Determine the (x, y) coordinate at the center of the cell enclosing the given text.  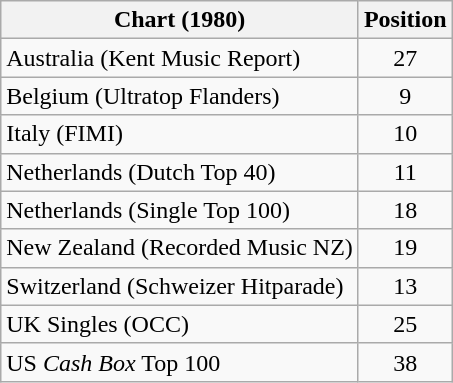
Italy (FIMI) (180, 134)
Switzerland (Schweizer Hitparade) (180, 286)
13 (405, 286)
19 (405, 248)
Position (405, 20)
9 (405, 96)
Belgium (Ultratop Flanders) (180, 96)
UK Singles (OCC) (180, 324)
Chart (1980) (180, 20)
US Cash Box Top 100 (180, 362)
25 (405, 324)
New Zealand (Recorded Music NZ) (180, 248)
38 (405, 362)
10 (405, 134)
18 (405, 210)
Netherlands (Dutch Top 40) (180, 172)
Netherlands (Single Top 100) (180, 210)
27 (405, 58)
Australia (Kent Music Report) (180, 58)
11 (405, 172)
